From the cell containing the given text, extract its center point as (x, y) coordinate. 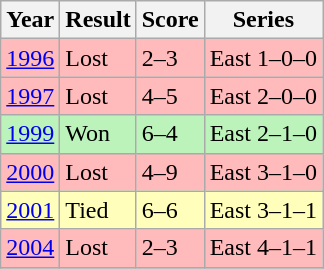
Result (98, 20)
2004 (30, 248)
East 4–1–1 (263, 248)
Won (98, 134)
6–4 (170, 134)
2001 (30, 210)
East 3–1–1 (263, 210)
1997 (30, 96)
East 2–0–0 (263, 96)
6–6 (170, 210)
East 3–1–0 (263, 172)
East 1–0–0 (263, 58)
4–5 (170, 96)
East 2–1–0 (263, 134)
4–9 (170, 172)
2000 (30, 172)
Year (30, 20)
1996 (30, 58)
Score (170, 20)
Series (263, 20)
Tied (98, 210)
1999 (30, 134)
